Find where the given text appears and provide that cell's center as (x, y) coordinate. 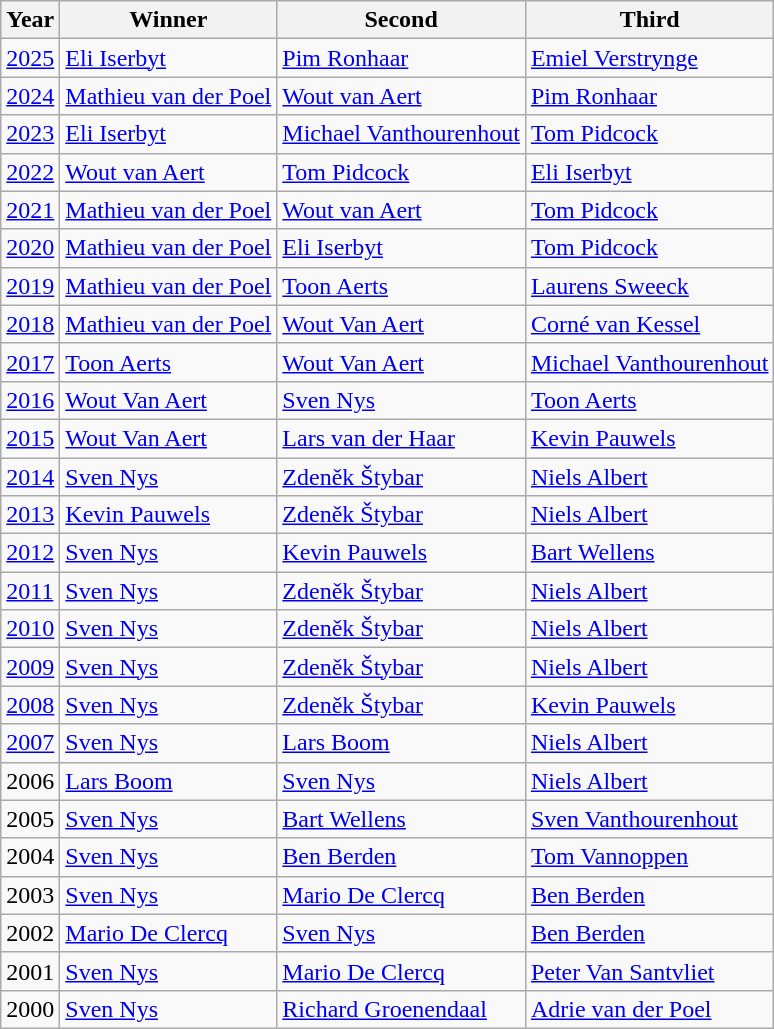
2007 (30, 743)
2000 (30, 1009)
2017 (30, 362)
2004 (30, 857)
Winner (168, 20)
Tom Vannoppen (650, 857)
2016 (30, 400)
2008 (30, 705)
2024 (30, 96)
2006 (30, 781)
2012 (30, 553)
2010 (30, 629)
2005 (30, 819)
2018 (30, 324)
Second (402, 20)
2014 (30, 477)
2023 (30, 134)
2002 (30, 933)
2020 (30, 248)
2009 (30, 667)
2019 (30, 286)
Peter Van Santvliet (650, 971)
Corné van Kessel (650, 324)
Laurens Sweeck (650, 286)
2013 (30, 515)
2001 (30, 971)
2021 (30, 210)
Richard Groenendaal (402, 1009)
Sven Vanthourenhout (650, 819)
2011 (30, 591)
2022 (30, 172)
Third (650, 20)
Lars van der Haar (402, 438)
Adrie van der Poel (650, 1009)
2025 (30, 58)
2015 (30, 438)
Emiel Verstrynge (650, 58)
Year (30, 20)
2003 (30, 895)
